Determine the (x, y) coordinate at the center of the cell enclosing the given text.  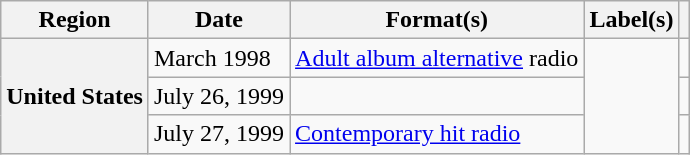
March 1998 (218, 58)
United States (75, 96)
Contemporary hit radio (437, 134)
July 27, 1999 (218, 134)
Format(s) (437, 20)
Label(s) (632, 20)
Adult album alternative radio (437, 58)
Date (218, 20)
Region (75, 20)
July 26, 1999 (218, 96)
